Identify which cell holds the provided text, then report its [X, Y] central coordinate. 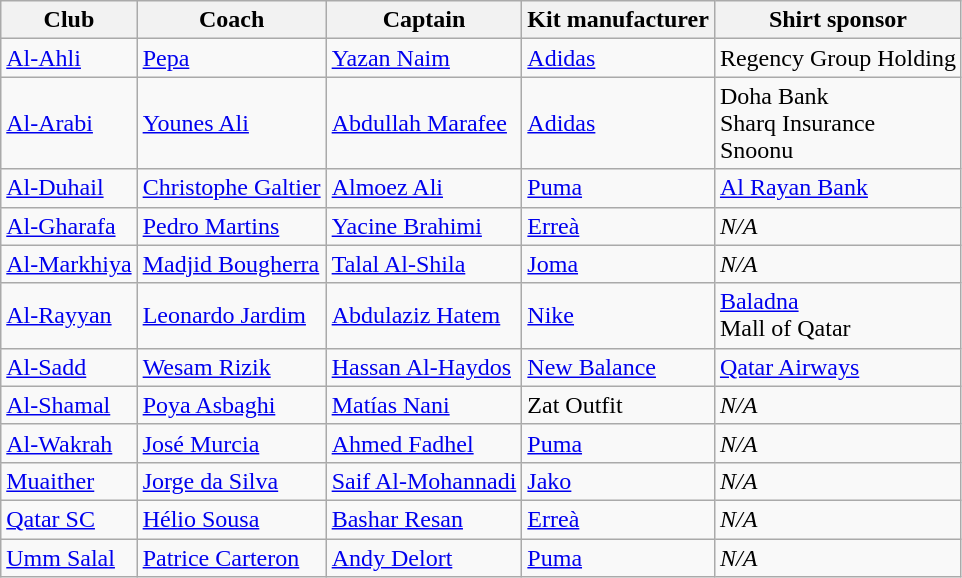
Al-Wakrah [69, 443]
Abdullah Marafee [424, 123]
José Murcia [232, 443]
Matías Nani [424, 405]
Regency Group Holding [838, 58]
Hélio Sousa [232, 519]
Saif Al-Mohannadi [424, 481]
Leonardo Jardim [232, 316]
Umm Salal [69, 557]
Christophe Galtier [232, 188]
Qatar Airways [838, 367]
Andy Delort [424, 557]
Yacine Brahimi [424, 226]
BaladnaMall of Qatar [838, 316]
Al-Sadd [69, 367]
Al Rayan Bank [838, 188]
Club [69, 20]
Patrice Carteron [232, 557]
Wesam Rizik [232, 367]
Al-Shamal [69, 405]
Talal Al-Shila [424, 264]
Muaither [69, 481]
Pedro Martins [232, 226]
Doha BankSharq InsuranceSnoonu [838, 123]
Abdulaziz Hatem [424, 316]
Bashar Resan [424, 519]
Nike [618, 316]
Ahmed Fadhel [424, 443]
Qatar SC [69, 519]
Younes Ali [232, 123]
Kit manufacturer [618, 20]
Captain [424, 20]
Jorge da Silva [232, 481]
Al-Rayyan [69, 316]
Al-Arabi [69, 123]
Hassan Al-Haydos [424, 367]
Al-Markhiya [69, 264]
Joma [618, 264]
New Balance [618, 367]
Shirt sponsor [838, 20]
Pepa [232, 58]
Jako [618, 481]
Poya Asbaghi [232, 405]
Coach [232, 20]
Almoez Ali [424, 188]
Zat Outfit [618, 405]
Al-Ahli [69, 58]
Al-Duhail [69, 188]
Madjid Bougherra [232, 264]
Al-Gharafa [69, 226]
Yazan Naim [424, 58]
